Search for the cell housing the specified text and yield its [x, y] center coordinate. 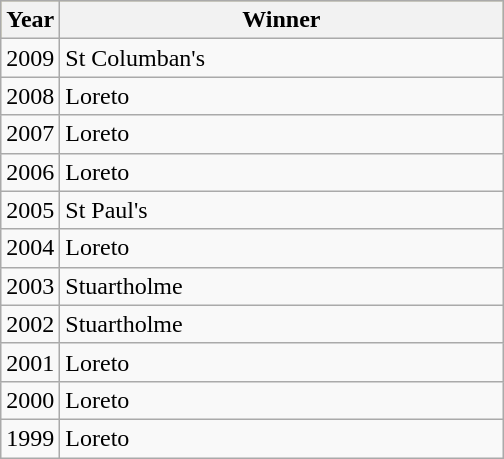
2002 [30, 324]
2006 [30, 172]
2009 [30, 58]
2003 [30, 286]
St Paul's [282, 210]
2000 [30, 400]
2001 [30, 362]
2007 [30, 134]
Year [30, 20]
1999 [30, 438]
2004 [30, 248]
St Columban's [282, 58]
2005 [30, 210]
Winner [282, 20]
2008 [30, 96]
